Search for the cell housing the specified text and yield its (x, y) center coordinate. 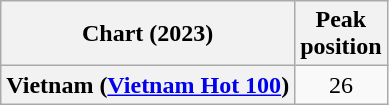
Vietnam (Vietnam Hot 100) (148, 85)
Peakposition (341, 34)
Chart (2023) (148, 34)
26 (341, 85)
